Return (X, Y) of the center of cell containing provided text 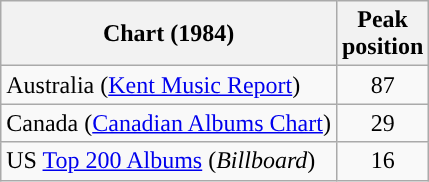
US Top 200 Albums (Billboard) (169, 161)
Chart (1984) (169, 34)
Australia (Kent Music Report) (169, 85)
29 (382, 123)
16 (382, 161)
Canada (Canadian Albums Chart) (169, 123)
87 (382, 85)
Peakposition (382, 34)
